Output the (X, Y) coordinate of the center of the cell containing the given text.  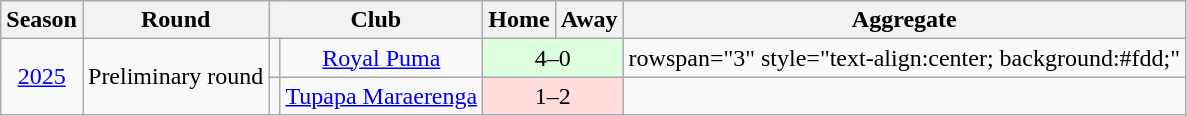
1–2 (553, 96)
4–0 (553, 58)
Round (175, 20)
Aggregate (904, 20)
Club (376, 20)
Season (42, 20)
Royal Puma (382, 58)
Tupapa Maraerenga (382, 96)
rowspan="3" style="text-align:center; background:#fdd;" (904, 58)
Home (519, 20)
Preliminary round (175, 77)
Away (589, 20)
2025 (42, 77)
